Capture the cell that displays the provided text and extract its [x, y] central coordinate. 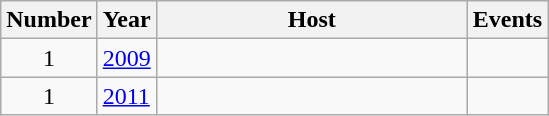
2011 [126, 96]
Host [312, 20]
Events [507, 20]
Number [49, 20]
2009 [126, 58]
Year [126, 20]
